Output the [X, Y] coordinate of the center of the cell containing the given text.  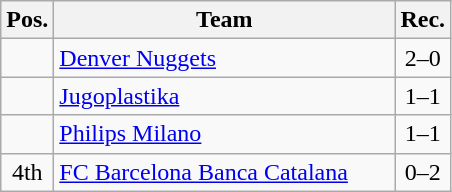
2–0 [423, 58]
Jugoplastika [224, 96]
0–2 [423, 172]
Pos. [28, 20]
FC Barcelona Banca Catalana [224, 172]
Denver Nuggets [224, 58]
Philips Milano [224, 134]
Rec. [423, 20]
Team [224, 20]
4th [28, 172]
